For the text-containing cell, return its midpoint in (x, y) coordinate format. 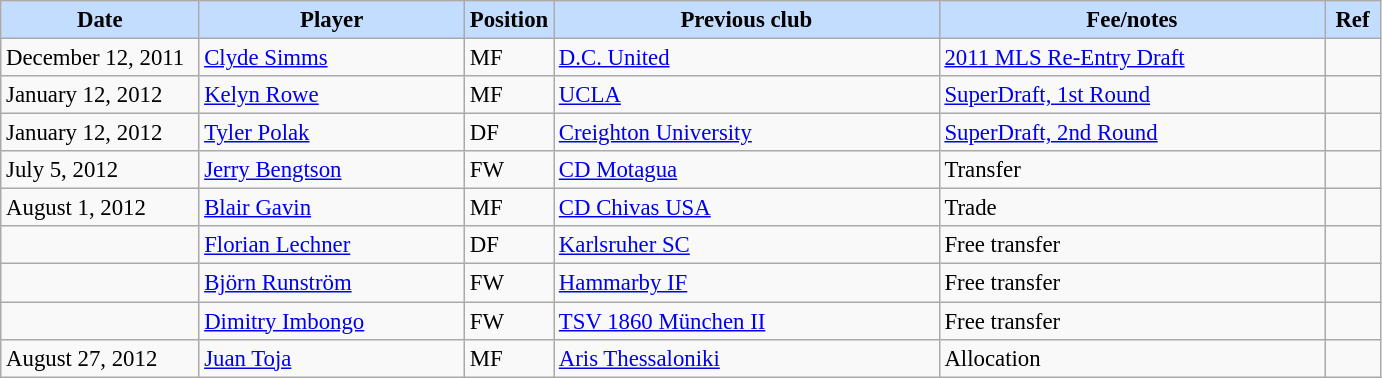
Hammarby IF (747, 283)
August 1, 2012 (100, 208)
December 12, 2011 (100, 58)
UCLA (747, 95)
CD Chivas USA (747, 208)
SuperDraft, 1st Round (1132, 95)
Transfer (1132, 170)
Creighton University (747, 133)
Fee/notes (1132, 20)
Kelyn Rowe (332, 95)
D.C. United (747, 58)
Position (508, 20)
Jerry Bengtson (332, 170)
2011 MLS Re-Entry Draft (1132, 58)
Tyler Polak (332, 133)
Juan Toja (332, 358)
Ref (1353, 20)
Clyde Simms (332, 58)
August 27, 2012 (100, 358)
Dimitry Imbongo (332, 321)
Florian Lechner (332, 245)
CD Motagua (747, 170)
Allocation (1132, 358)
July 5, 2012 (100, 170)
TSV 1860 München II (747, 321)
Player (332, 20)
Previous club (747, 20)
SuperDraft, 2nd Round (1132, 133)
Date (100, 20)
Karlsruher SC (747, 245)
Björn Runström (332, 283)
Blair Gavin (332, 208)
Trade (1132, 208)
Aris Thessaloniki (747, 358)
